Determine the [x, y] coordinate at the center of the cell enclosing the given text.  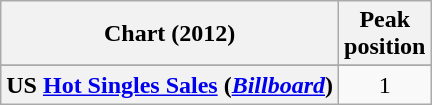
Peak position [385, 34]
Chart (2012) [170, 34]
1 [385, 85]
US Hot Singles Sales (Billboard) [170, 85]
